Return [X, Y] of the center of cell containing provided text 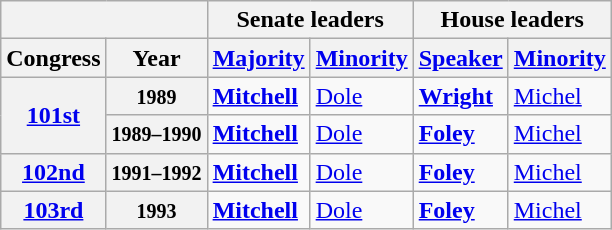
Senate leaders [310, 20]
103rd [54, 210]
Year [156, 58]
Wright [460, 96]
1989–1990 [156, 134]
Congress [54, 58]
Majority [258, 58]
1993 [156, 210]
Speaker [460, 58]
House leaders [512, 20]
102nd [54, 172]
101st [54, 115]
1989 [156, 96]
1991–1992 [156, 172]
